Extract the (x, y) coordinate from the center of the cell holding the provided text.  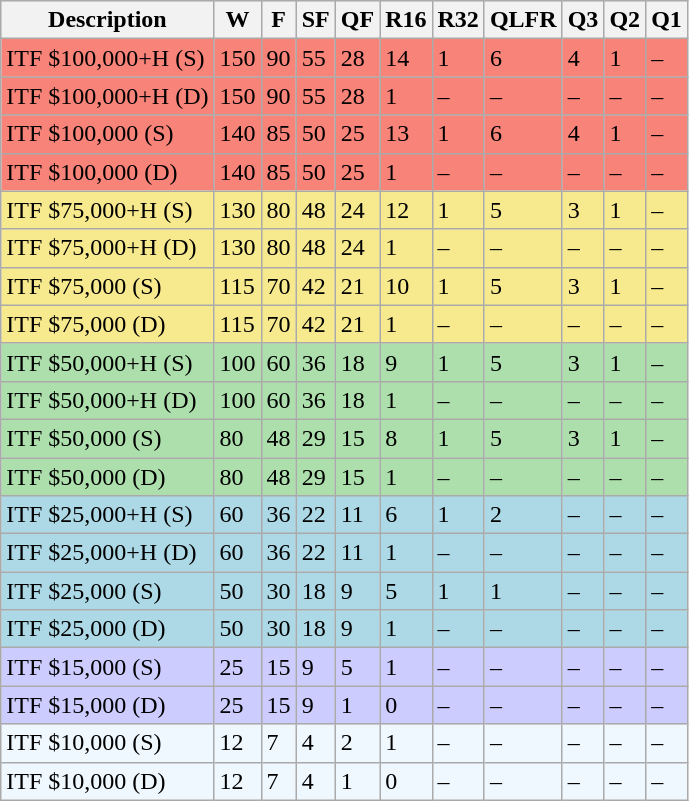
ITF $75,000+H (S) (108, 210)
ITF $100,000 (S) (108, 134)
W (238, 20)
F (278, 20)
Q1 (667, 20)
ITF $50,000+H (D) (108, 400)
ITF $10,000 (S) (108, 743)
ITF $75,000 (S) (108, 286)
ITF $10,000 (D) (108, 781)
SF (316, 20)
Description (108, 20)
ITF $100,000 (D) (108, 172)
ITF $25,000 (D) (108, 629)
ITF $25,000 (S) (108, 591)
Q2 (625, 20)
ITF $15,000 (D) (108, 705)
14 (406, 58)
ITF $15,000 (S) (108, 667)
R16 (406, 20)
ITF $100,000+H (D) (108, 96)
ITF $50,000 (D) (108, 477)
13 (406, 134)
QF (357, 20)
ITF $75,000+H (D) (108, 248)
ITF $75,000 (D) (108, 324)
ITF $25,000+H (S) (108, 515)
10 (406, 286)
8 (406, 438)
Q3 (583, 20)
ITF $25,000+H (D) (108, 553)
R32 (458, 20)
QLFR (523, 20)
ITF $50,000 (S) (108, 438)
ITF $50,000+H (S) (108, 362)
ITF $100,000+H (S) (108, 58)
